From the cell containing the given text, extract its center point as (x, y) coordinate. 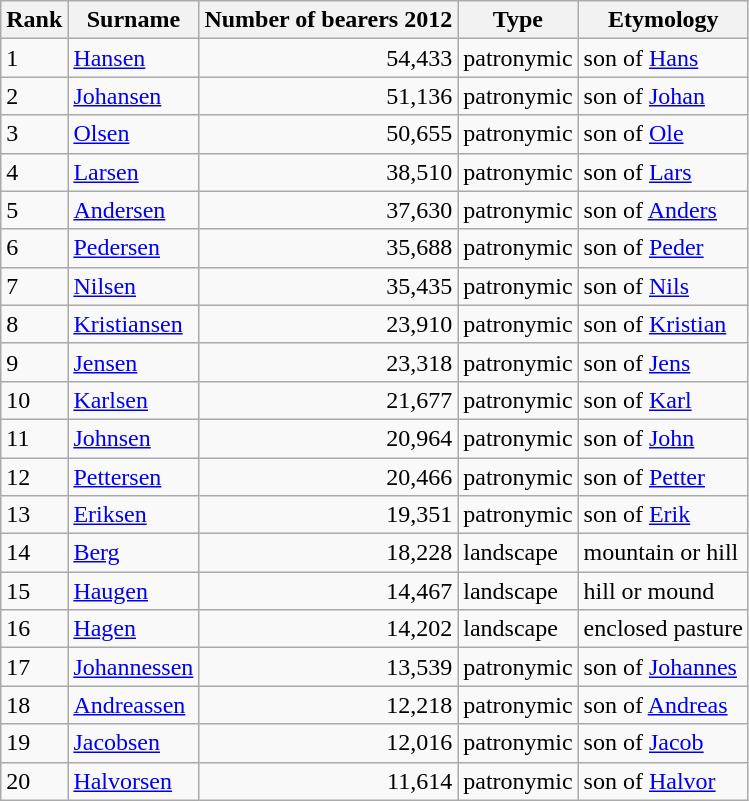
Andersen (134, 210)
son of Karl (663, 400)
Johannessen (134, 667)
son of Hans (663, 58)
Surname (134, 20)
35,435 (328, 286)
15 (34, 591)
12 (34, 477)
Andreassen (134, 705)
Pettersen (134, 477)
Rank (34, 20)
son of Anders (663, 210)
son of Petter (663, 477)
35,688 (328, 248)
Hansen (134, 58)
Etymology (663, 20)
13,539 (328, 667)
son of John (663, 438)
mountain or hill (663, 553)
Johnsen (134, 438)
54,433 (328, 58)
son of Andreas (663, 705)
11 (34, 438)
5 (34, 210)
hill or mound (663, 591)
Nilsen (134, 286)
18,228 (328, 553)
son of Johannes (663, 667)
13 (34, 515)
21,677 (328, 400)
Haugen (134, 591)
4 (34, 172)
Olsen (134, 134)
37,630 (328, 210)
16 (34, 629)
14,467 (328, 591)
Jensen (134, 362)
7 (34, 286)
20,466 (328, 477)
Johansen (134, 96)
38,510 (328, 172)
Halvorsen (134, 781)
Karlsen (134, 400)
son of Peder (663, 248)
14 (34, 553)
19 (34, 743)
17 (34, 667)
Number of bearers 2012 (328, 20)
2 (34, 96)
son of Ole (663, 134)
Berg (134, 553)
Jacobsen (134, 743)
enclosed pasture (663, 629)
14,202 (328, 629)
12,218 (328, 705)
23,910 (328, 324)
1 (34, 58)
9 (34, 362)
20,964 (328, 438)
18 (34, 705)
Hagen (134, 629)
20 (34, 781)
Pedersen (134, 248)
19,351 (328, 515)
23,318 (328, 362)
51,136 (328, 96)
son of Johan (663, 96)
Type (518, 20)
8 (34, 324)
son of Kristian (663, 324)
10 (34, 400)
50,655 (328, 134)
son of Jacob (663, 743)
6 (34, 248)
3 (34, 134)
son of Erik (663, 515)
Kristiansen (134, 324)
son of Nils (663, 286)
12,016 (328, 743)
11,614 (328, 781)
son of Jens (663, 362)
Larsen (134, 172)
son of Lars (663, 172)
Eriksen (134, 515)
son of Halvor (663, 781)
